Provide the (X, Y) coordinate of the cell's center where the given text is located.  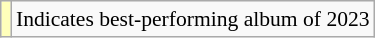
Indicates best-performing album of 2023 (193, 19)
